Search for the cell housing the specified text and yield its [x, y] center coordinate. 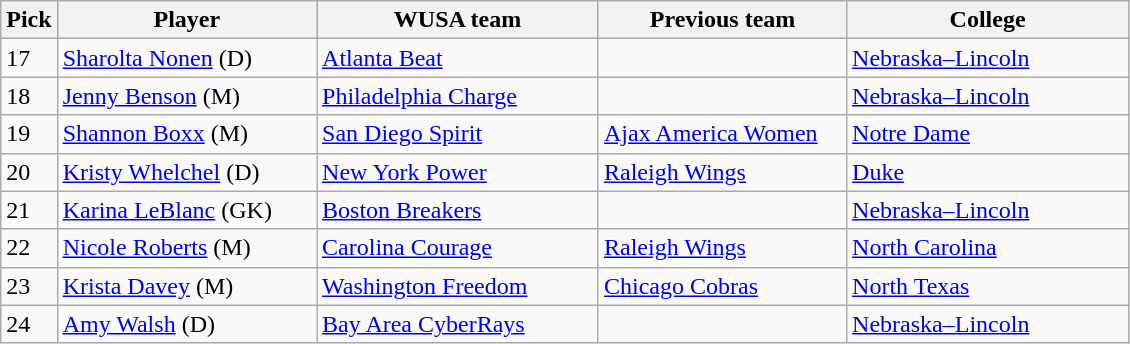
Duke [988, 172]
Ajax America Women [722, 134]
18 [29, 96]
20 [29, 172]
Nicole Roberts (M) [186, 248]
College [988, 20]
Notre Dame [988, 134]
Atlanta Beat [458, 58]
24 [29, 324]
Washington Freedom [458, 286]
Carolina Courage [458, 248]
New York Power [458, 172]
Krista Davey (M) [186, 286]
WUSA team [458, 20]
Shannon Boxx (M) [186, 134]
Chicago Cobras [722, 286]
Previous team [722, 20]
Player [186, 20]
23 [29, 286]
19 [29, 134]
Bay Area CyberRays [458, 324]
17 [29, 58]
San Diego Spirit [458, 134]
North Carolina [988, 248]
Kristy Whelchel (D) [186, 172]
Boston Breakers [458, 210]
21 [29, 210]
North Texas [988, 286]
Pick [29, 20]
Amy Walsh (D) [186, 324]
Jenny Benson (M) [186, 96]
Sharolta Nonen (D) [186, 58]
Philadelphia Charge [458, 96]
22 [29, 248]
Karina LeBlanc (GK) [186, 210]
